Find where the given text appears and provide that cell's center as (X, Y) coordinate. 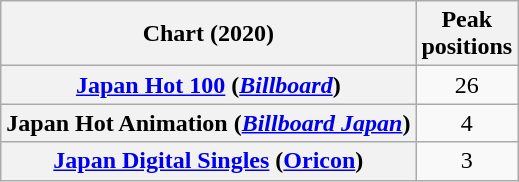
Japan Hot 100 (Billboard) (208, 85)
3 (467, 161)
Chart (2020) (208, 34)
4 (467, 123)
Peakpositions (467, 34)
26 (467, 85)
Japan Hot Animation (Billboard Japan) (208, 123)
Japan Digital Singles (Oricon) (208, 161)
